For the text-containing cell, return its midpoint in (X, Y) coordinate format. 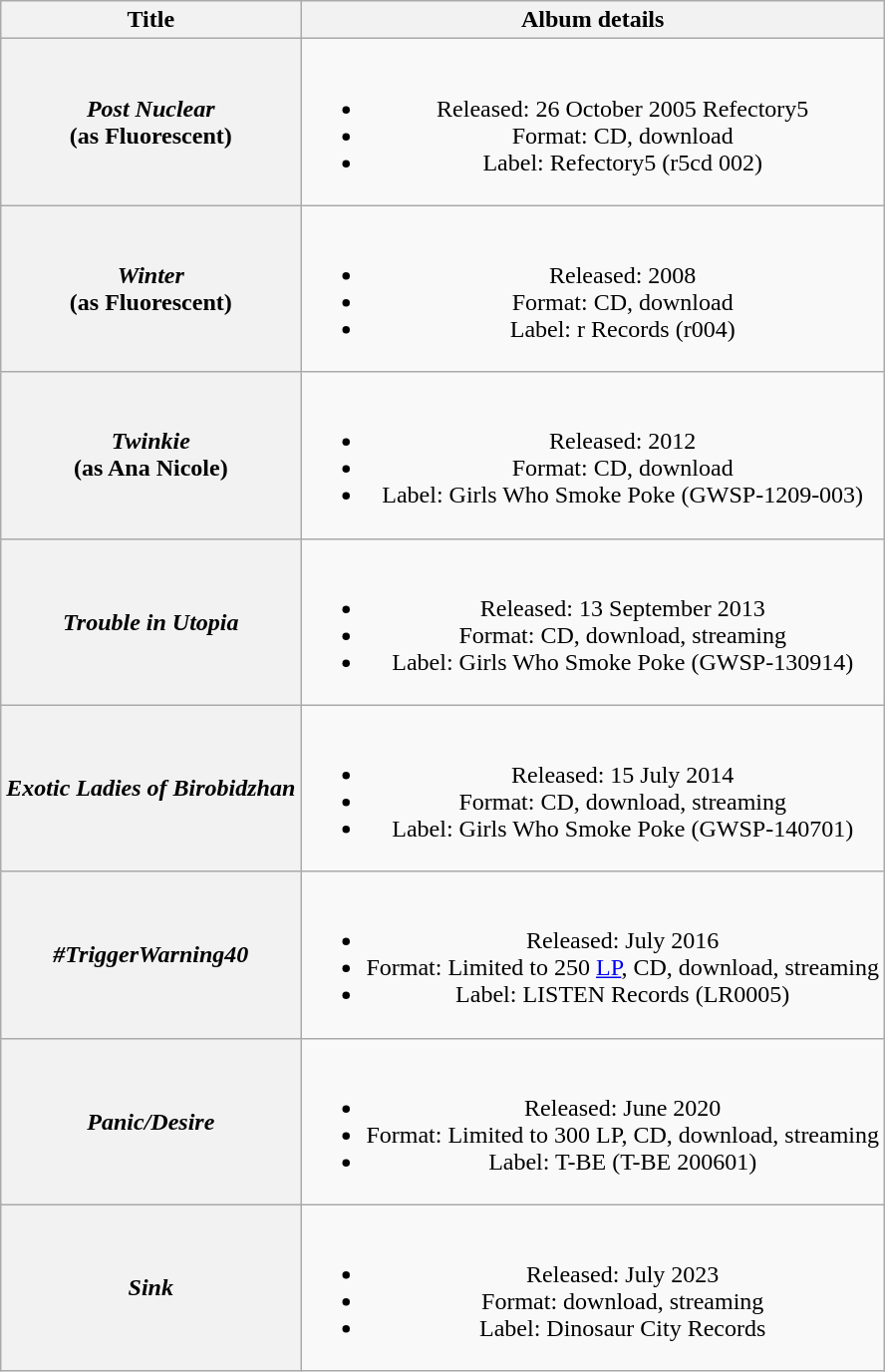
Winter (as Fluorescent) (151, 289)
Released: 2012Format: CD, downloadLabel: Girls Who Smoke Poke (GWSP-1209-003) (593, 455)
Released: 2008Format: CD, downloadLabel: r Records (r004) (593, 289)
Title (151, 20)
Released: 13 September 2013Format: CD, download, streamingLabel: Girls Who Smoke Poke (GWSP-130914) (593, 622)
#TriggerWarning40 (151, 955)
Twinkie (as Ana Nicole) (151, 455)
Post Nuclear (as Fluorescent) (151, 122)
Released: July 2016Format: Limited to 250 LP, CD, download, streamingLabel: LISTEN Records (LR0005) (593, 955)
Panic/Desire (151, 1121)
Trouble in Utopia (151, 622)
Released: July 2023Format: download, streamingLabel: Dinosaur City Records (593, 1288)
Album details (593, 20)
Released: 26 October 2005 Refectory5Format: CD, downloadLabel: Refectory5 (r5cd 002) (593, 122)
Exotic Ladies of Birobidzhan (151, 788)
Released: 15 July 2014Format: CD, download, streamingLabel: Girls Who Smoke Poke (GWSP-140701) (593, 788)
Released: June 2020Format: Limited to 300 LP, CD, download, streamingLabel: T-BE (T-BE 200601) (593, 1121)
Sink (151, 1288)
